Capture the cell that displays the provided text and extract its (X, Y) central coordinate. 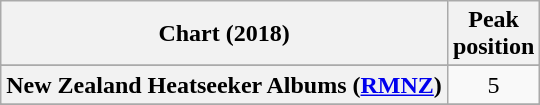
5 (493, 85)
New Zealand Heatseeker Albums (RMNZ) (224, 85)
Chart (2018) (224, 34)
Peakposition (493, 34)
